Locate the cell with the specified text and output its (X, Y) center coordinate. 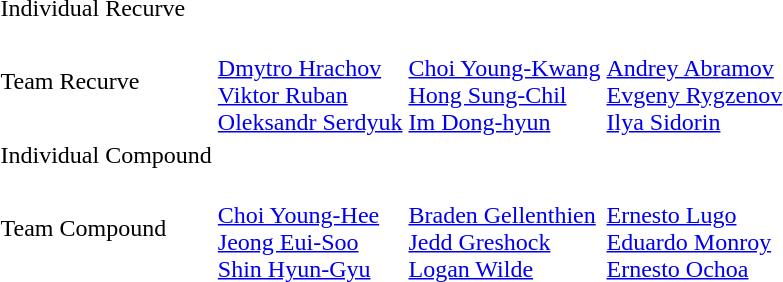
Dmytro HrachovViktor RubanOleksandr Serdyuk (310, 82)
Choi Young-KwangHong Sung-ChilIm Dong-hyun (504, 82)
